Determine the [x, y] coordinate at the center of the cell enclosing the given text.  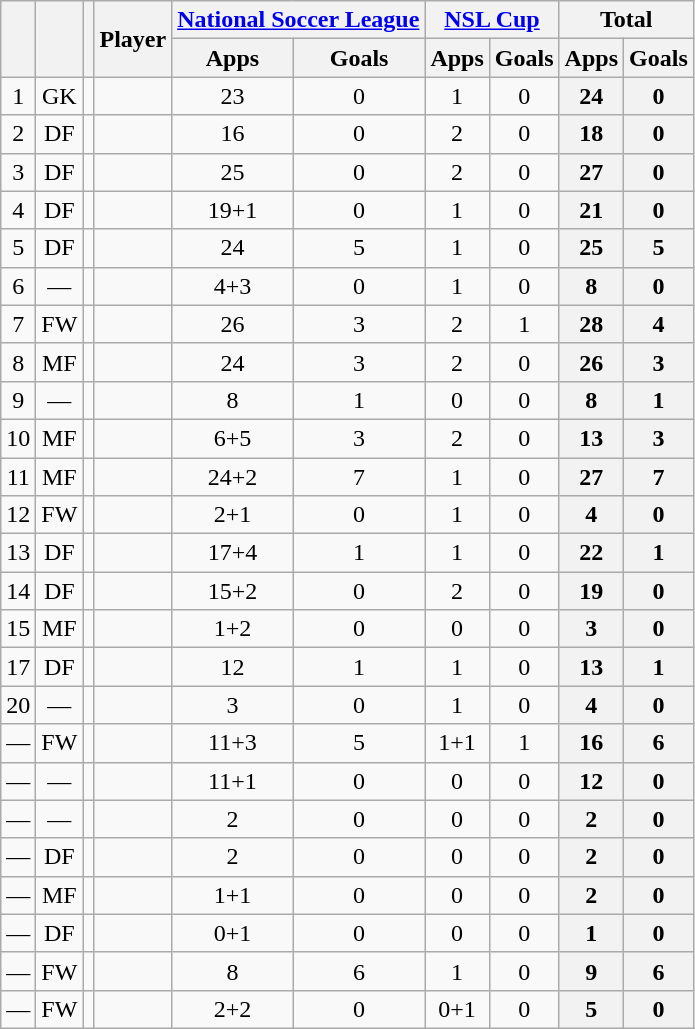
2+1 [233, 515]
19 [591, 591]
21 [591, 210]
28 [591, 324]
6+5 [233, 438]
4+3 [233, 286]
Total [626, 20]
24+2 [233, 477]
15+2 [233, 591]
14 [18, 591]
National Soccer League [298, 20]
2+2 [233, 1009]
11 [18, 477]
NSL Cup [492, 20]
23 [233, 96]
1+2 [233, 629]
11+3 [233, 743]
18 [591, 134]
15 [18, 629]
17 [18, 667]
20 [18, 705]
Player [133, 39]
10 [18, 438]
22 [591, 553]
17+4 [233, 553]
11+1 [233, 781]
19+1 [233, 210]
GK [60, 96]
